Find where the given text appears and provide that cell's center as [x, y] coordinate. 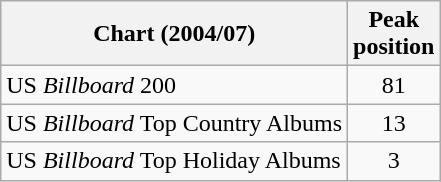
13 [394, 123]
81 [394, 85]
3 [394, 161]
Chart (2004/07) [174, 34]
Peakposition [394, 34]
US Billboard Top Country Albums [174, 123]
US Billboard 200 [174, 85]
US Billboard Top Holiday Albums [174, 161]
